Identify which cell holds the provided text, then report its [X, Y] central coordinate. 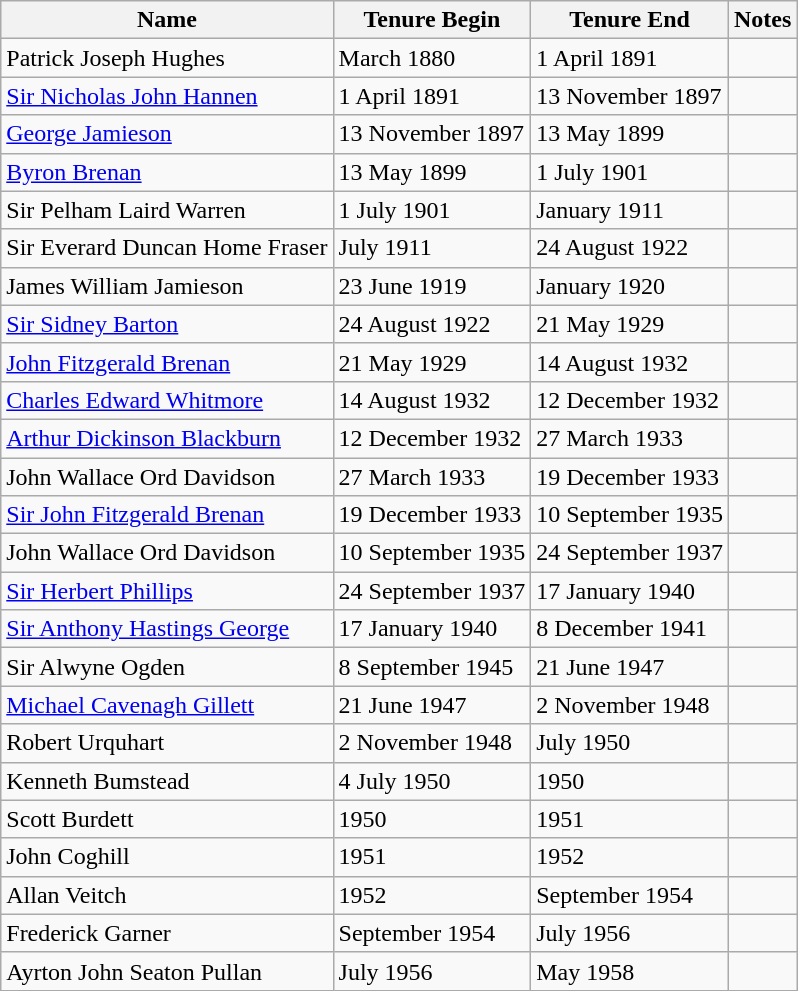
Sir Herbert Phillips [167, 591]
Charles Edward Whitmore [167, 400]
Name [167, 20]
Sir John Fitzgerald Brenan [167, 515]
8 December 1941 [630, 629]
March 1880 [432, 58]
23 June 1919 [432, 286]
Sir Anthony Hastings George [167, 629]
Kenneth Bumstead [167, 781]
Arthur Dickinson Blackburn [167, 438]
4 July 1950 [432, 781]
July 1911 [432, 248]
John Coghill [167, 857]
James William Jamieson [167, 286]
Frederick Garner [167, 933]
Scott Burdett [167, 819]
July 1950 [630, 743]
Tenure End [630, 20]
Sir Alwyne Ogden [167, 667]
Robert Urquhart [167, 743]
Patrick Joseph Hughes [167, 58]
Sir Sidney Barton [167, 324]
Sir Pelham Laird Warren [167, 210]
Sir Everard Duncan Home Fraser [167, 248]
Notes [762, 20]
Tenure Begin [432, 20]
January 1911 [630, 210]
John Fitzgerald Brenan [167, 362]
Byron Brenan [167, 172]
Allan Veitch [167, 895]
Michael Cavenagh Gillett [167, 705]
May 1958 [630, 971]
Ayrton John Seaton Pullan [167, 971]
George Jamieson [167, 134]
January 1920 [630, 286]
8 September 1945 [432, 667]
Sir Nicholas John Hannen [167, 96]
